Find where the given text appears and provide that cell's center as [X, Y] coordinate. 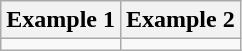
Example 2 [180, 20]
Example 1 [61, 20]
